Return the [x, y] coordinate for the center point of the cell that contains the specified text.  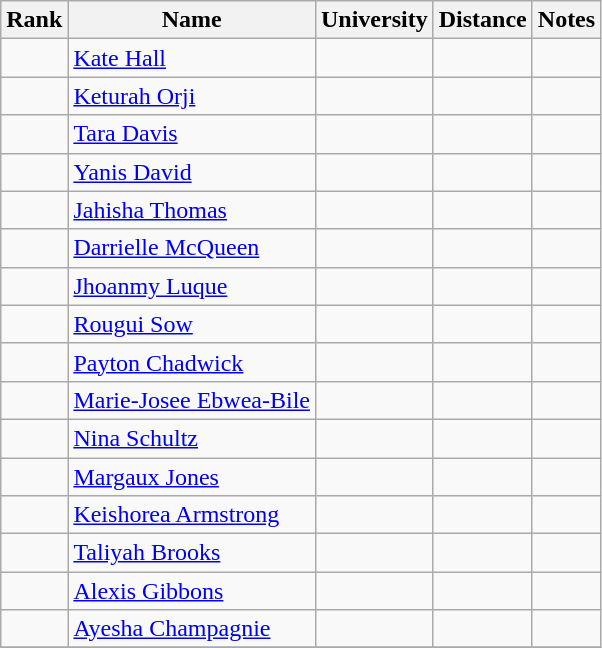
Rank [34, 20]
Nina Schultz [192, 438]
Margaux Jones [192, 477]
University [374, 20]
Taliyah Brooks [192, 553]
Payton Chadwick [192, 362]
Tara Davis [192, 134]
Jhoanmy Luque [192, 286]
Name [192, 20]
Keturah Orji [192, 96]
Notes [566, 20]
Marie-Josee Ebwea-Bile [192, 400]
Keishorea Armstrong [192, 515]
Alexis Gibbons [192, 591]
Rougui Sow [192, 324]
Darrielle McQueen [192, 248]
Distance [482, 20]
Yanis David [192, 172]
Ayesha Champagnie [192, 629]
Kate Hall [192, 58]
Jahisha Thomas [192, 210]
